For the text-containing cell, return its midpoint in [x, y] coordinate format. 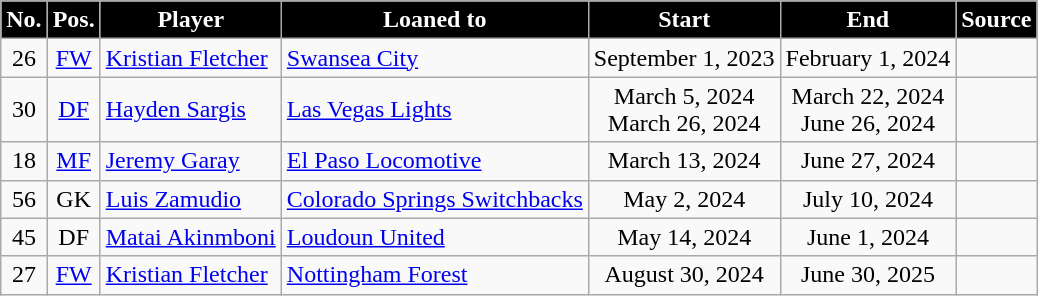
26 [24, 58]
March 22, 2024 June 26, 2024 [868, 110]
45 [24, 237]
Matai Akinmboni [190, 237]
End [868, 20]
GK [74, 199]
Player [190, 20]
18 [24, 161]
El Paso Locomotive [434, 161]
March 13, 2024 [684, 161]
Jeremy Garay [190, 161]
56 [24, 199]
27 [24, 275]
February 1, 2024 [868, 58]
June 1, 2024 [868, 237]
Loaned to [434, 20]
August 30, 2024 [684, 275]
July 10, 2024 [868, 199]
Swansea City [434, 58]
MF [74, 161]
No. [24, 20]
Colorado Springs Switchbacks [434, 199]
Loudoun United [434, 237]
June 30, 2025 [868, 275]
Nottingham Forest [434, 275]
May 2, 2024 [684, 199]
Start [684, 20]
30 [24, 110]
Pos. [74, 20]
Hayden Sargis [190, 110]
March 5, 2024 March 26, 2024 [684, 110]
September 1, 2023 [684, 58]
Luis Zamudio [190, 199]
Source [996, 20]
June 27, 2024 [868, 161]
Las Vegas Lights [434, 110]
May 14, 2024 [684, 237]
